For the text-containing cell, return its midpoint in (x, y) coordinate format. 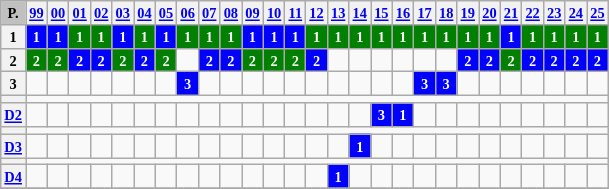
12 (317, 12)
21 (511, 12)
02 (101, 12)
24 (576, 12)
D4 (14, 176)
23 (554, 12)
D2 (14, 114)
P. (14, 12)
00 (58, 12)
11 (296, 12)
08 (231, 12)
22 (533, 12)
19 (468, 12)
04 (145, 12)
15 (382, 12)
18 (446, 12)
07 (209, 12)
14 (360, 12)
01 (80, 12)
13 (338, 12)
D3 (14, 145)
99 (37, 12)
17 (425, 12)
06 (188, 12)
03 (123, 12)
20 (490, 12)
10 (274, 12)
16 (403, 12)
05 (166, 12)
09 (253, 12)
25 (598, 12)
